From the cell containing the given text, extract its center point as (x, y) coordinate. 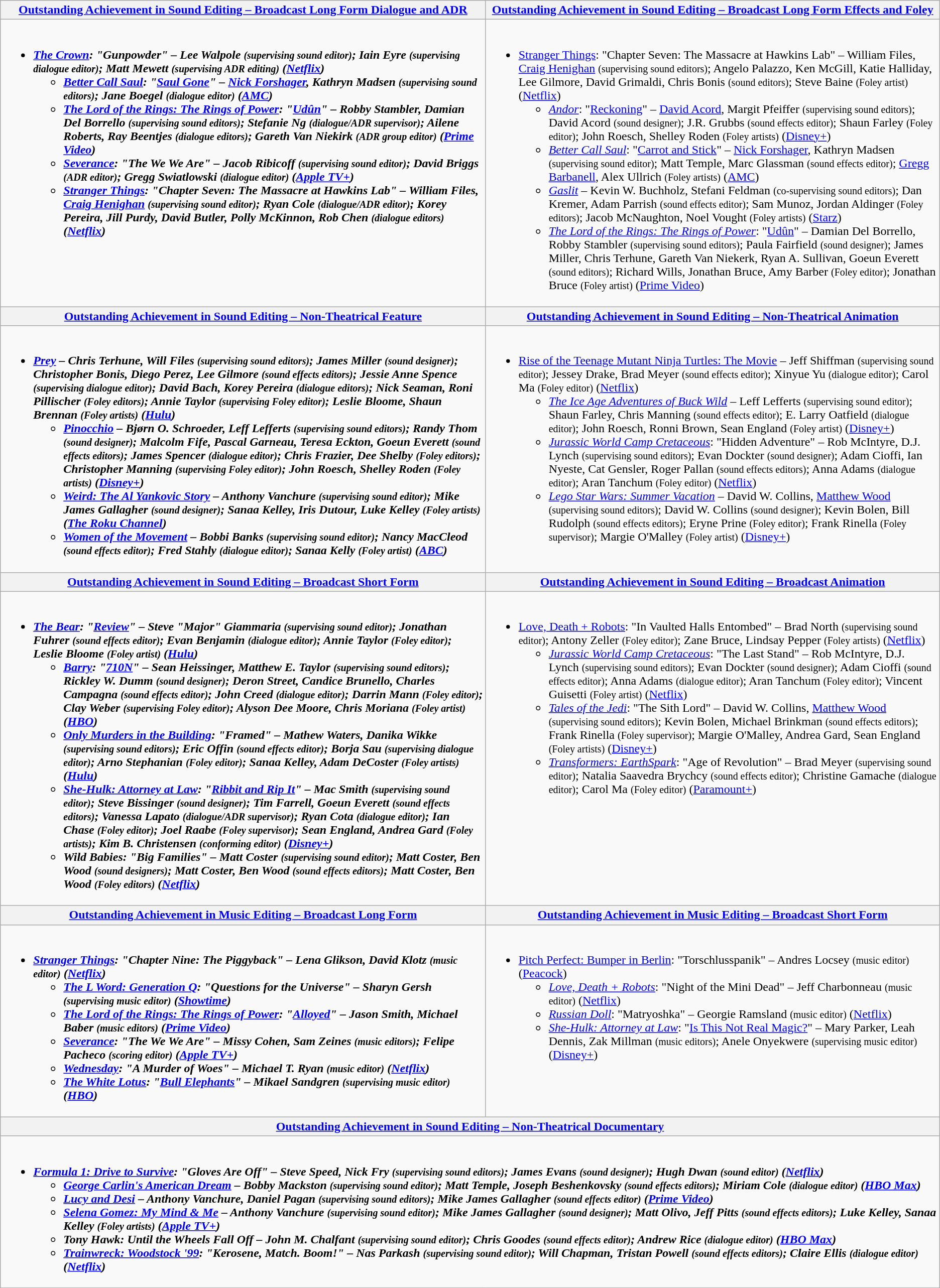
Outstanding Achievement in Sound Editing – Non-Theatrical Documentary (470, 1126)
Outstanding Achievement in Music Editing – Broadcast Long Form (243, 915)
Outstanding Achievement in Sound Editing – Non-Theatrical Feature (243, 316)
Outstanding Achievement in Music Editing – Broadcast Short Form (713, 915)
Outstanding Achievement in Sound Editing – Broadcast Long Form Dialogue and ADR (243, 10)
Outstanding Achievement in Sound Editing – Broadcast Animation (713, 582)
Outstanding Achievement in Sound Editing – Broadcast Long Form Effects and Foley (713, 10)
Outstanding Achievement in Sound Editing – Non-Theatrical Animation (713, 316)
Outstanding Achievement in Sound Editing – Broadcast Short Form (243, 582)
